Capture the cell that displays the provided text and extract its [X, Y] central coordinate. 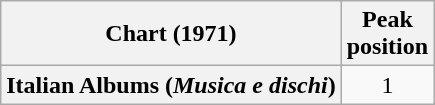
Italian Albums (Musica e dischi) [171, 85]
Peakposition [387, 34]
1 [387, 85]
Chart (1971) [171, 34]
